Provide the (X, Y) coordinate of the cell's center where the given text is located.  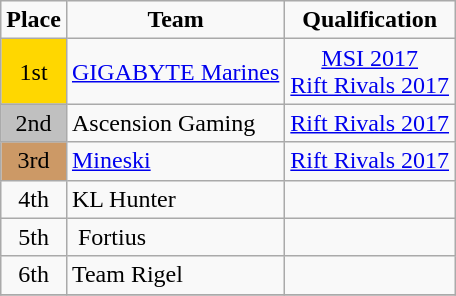
Place (34, 20)
4th (34, 199)
KL Hunter (175, 199)
Qualification (370, 20)
⁠ Fortius (175, 237)
Team (175, 20)
6th (34, 275)
Mineski (175, 161)
⁠Team Rigel (175, 275)
3rd (34, 161)
2nd (34, 123)
MSI 2017 Rift Rivals 2017 (370, 72)
GIGABYTE Marines (175, 72)
5th (34, 237)
1st (34, 72)
Ascension Gaming (175, 123)
